For the text-containing cell, return its midpoint in (X, Y) coordinate format. 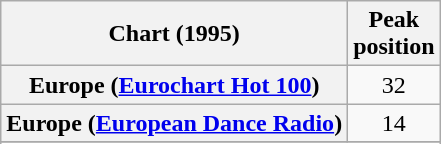
14 (394, 123)
Europe (European Dance Radio) (174, 123)
32 (394, 85)
Europe (Eurochart Hot 100) (174, 85)
Peakposition (394, 34)
Chart (1995) (174, 34)
